Capture the cell that displays the provided text and extract its (X, Y) central coordinate. 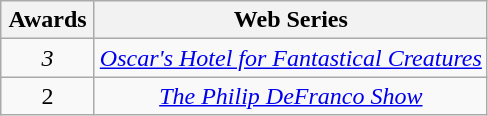
Oscar's Hotel for Fantastical Creatures (290, 58)
Awards (48, 20)
3 (48, 58)
2 (48, 96)
Web Series (290, 20)
The Philip DeFranco Show (290, 96)
